Find where the given text appears and provide that cell's center as (X, Y) coordinate. 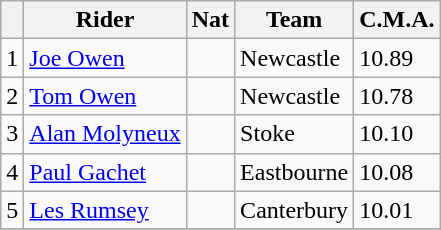
Rider (105, 20)
10.89 (397, 58)
C.M.A. (397, 20)
Alan Molyneux (105, 134)
2 (12, 96)
10.78 (397, 96)
Les Rumsey (105, 210)
Nat (210, 20)
Tom Owen (105, 96)
10.10 (397, 134)
Eastbourne (294, 172)
4 (12, 172)
10.01 (397, 210)
5 (12, 210)
Canterbury (294, 210)
Paul Gachet (105, 172)
3 (12, 134)
Joe Owen (105, 58)
1 (12, 58)
10.08 (397, 172)
Team (294, 20)
Stoke (294, 134)
